Search for the cell housing the specified text and yield its (x, y) center coordinate. 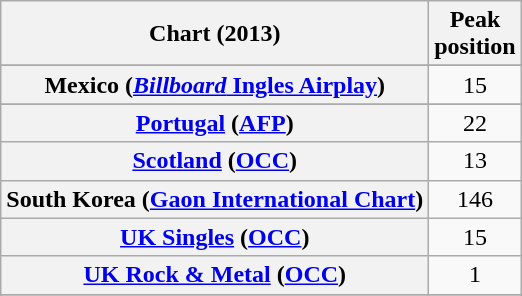
146 (475, 199)
Scotland (OCC) (215, 161)
UK Singles (OCC) (215, 237)
13 (475, 161)
South Korea (Gaon International Chart) (215, 199)
1 (475, 275)
Mexico (Billboard Ingles Airplay) (215, 85)
Portugal (AFP) (215, 123)
UK Rock & Metal (OCC) (215, 275)
22 (475, 123)
Chart (2013) (215, 34)
Peakposition (475, 34)
